Identify which cell holds the provided text, then report its [x, y] central coordinate. 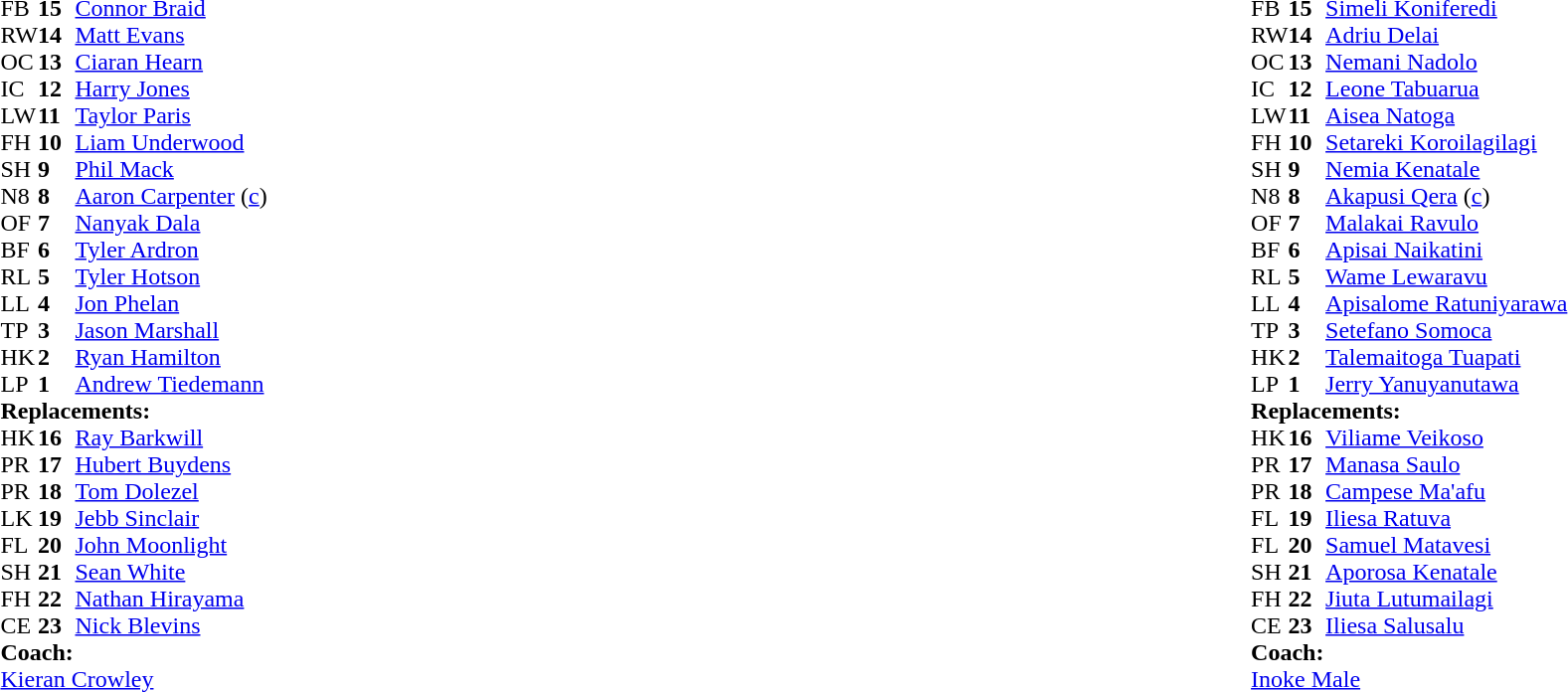
Nick Blevins [171, 626]
Iliesa Ratuva [1446, 519]
Malakai Ravulo [1446, 223]
Wame Lewaravu [1446, 276]
Talemaitoga Tuapati [1446, 358]
Tom Dolezel [171, 491]
Iliesa Salusalu [1446, 626]
Viliame Veikoso [1446, 437]
Setareki Koroilagilagi [1446, 143]
Nemia Kenatale [1446, 169]
LK [19, 519]
Taylor Paris [171, 115]
Aporosa Kenatale [1446, 573]
Nathan Hirayama [171, 599]
Akapusi Qera (c) [1446, 197]
Matt Evans [171, 36]
Nanyak Dala [171, 223]
Leone Tabuarua [1446, 89]
Jason Marshall [171, 330]
Apisalome Ratuniyarawa [1446, 304]
Ciaran Hearn [171, 62]
Andrew Tiedemann [171, 384]
Liam Underwood [171, 143]
Campese Ma'afu [1446, 491]
Jebb Sinclair [171, 519]
John Moonlight [171, 545]
Nemani Nadolo [1446, 62]
Jerry Yanuyanutawa [1446, 384]
Ray Barkwill [171, 437]
Tyler Hotson [171, 276]
Jiuta Lutumailagi [1446, 599]
Sean White [171, 573]
Setefano Somoca [1446, 330]
Tyler Ardron [171, 251]
Hubert Buydens [171, 465]
Manasa Saulo [1446, 465]
Ryan Hamilton [171, 358]
Adriu Delai [1446, 36]
Apisai Naikatini [1446, 251]
Aaron Carpenter (c) [171, 197]
Phil Mack [171, 169]
Aisea Natoga [1446, 115]
Harry Jones [171, 89]
Samuel Matavesi [1446, 545]
Jon Phelan [171, 304]
